Determine the (X, Y) coordinate at the center of the cell enclosing the given text.  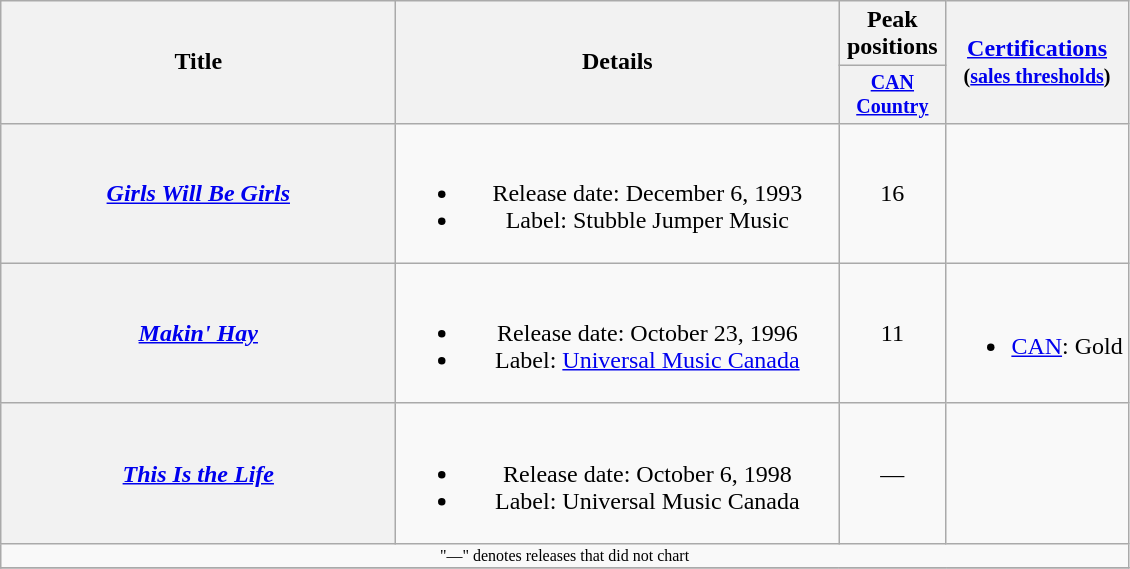
CAN: Gold (1037, 333)
This Is the Life (198, 473)
Release date: October 6, 1998Label: Universal Music Canada (618, 473)
Details (618, 62)
Certifications(sales thresholds) (1037, 62)
Makin' Hay (198, 333)
— (892, 473)
"—" denotes releases that did not chart (565, 555)
11 (892, 333)
Release date: October 23, 1996Label: Universal Music Canada (618, 333)
Release date: December 6, 1993Label: Stubble Jumper Music (618, 193)
Peak positions (892, 34)
Girls Will Be Girls (198, 193)
Title (198, 62)
CAN Country (892, 94)
16 (892, 193)
